Output the [x, y] coordinate of the center of the cell containing the given text.  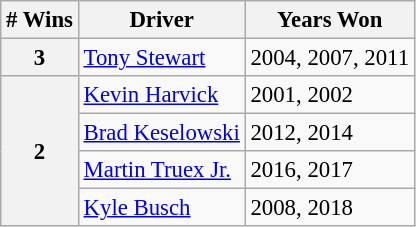
Brad Keselowski [162, 133]
Kyle Busch [162, 208]
2 [40, 151]
Years Won [330, 20]
3 [40, 58]
# Wins [40, 20]
2008, 2018 [330, 208]
Driver [162, 20]
Kevin Harvick [162, 95]
Martin Truex Jr. [162, 170]
2012, 2014 [330, 133]
2004, 2007, 2011 [330, 58]
2001, 2002 [330, 95]
2016, 2017 [330, 170]
Tony Stewart [162, 58]
